Return the [X, Y] coordinate for the center point of the cell that contains the specified text.  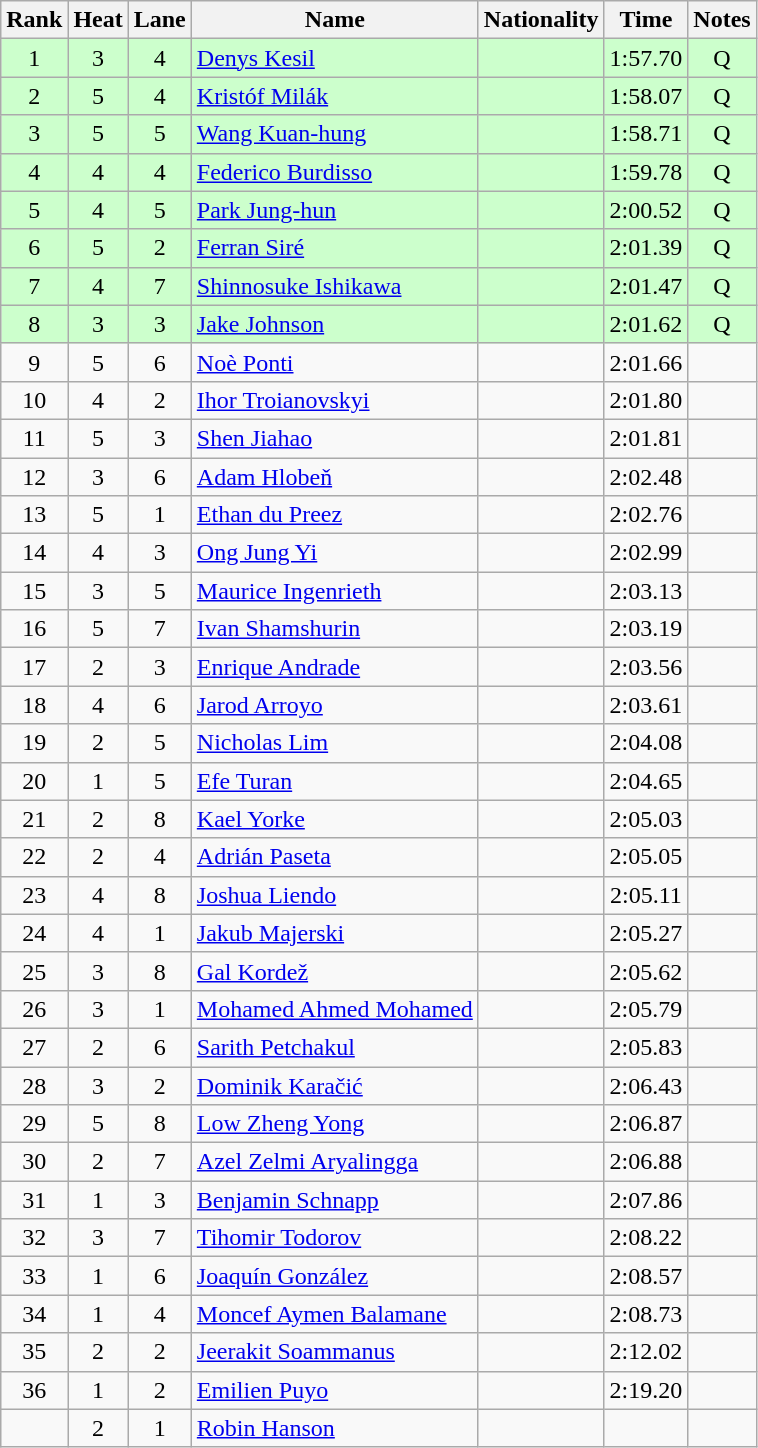
2:06.88 [646, 1162]
2:05.11 [646, 895]
Heat [98, 20]
2:04.08 [646, 743]
Noè Ponti [334, 362]
23 [34, 895]
Ong Jung Yi [334, 553]
14 [34, 553]
2:03.61 [646, 705]
Benjamin Schnapp [334, 1200]
2:05.62 [646, 971]
Denys Kesil [334, 58]
2:02.99 [646, 553]
2:01.39 [646, 248]
1:58.07 [646, 96]
12 [34, 477]
2:08.22 [646, 1238]
26 [34, 1009]
11 [34, 438]
2:02.48 [646, 477]
Jeerakit Soammanus [334, 1352]
Shinnosuke Ishikawa [334, 286]
35 [34, 1352]
Moncef Aymen Balamane [334, 1314]
29 [34, 1124]
Shen Jiahao [334, 438]
Joshua Liendo [334, 895]
Wang Kuan-hung [334, 134]
2:01.47 [646, 286]
20 [34, 781]
Park Jung-hun [334, 210]
2:04.65 [646, 781]
Nicholas Lim [334, 743]
1:57.70 [646, 58]
2:05.83 [646, 1047]
Adrián Paseta [334, 857]
22 [34, 857]
Azel Zelmi Aryalingga [334, 1162]
2:05.03 [646, 819]
Jakub Majerski [334, 933]
1:59.78 [646, 172]
Rank [34, 20]
Ethan du Preez [334, 515]
Lane [160, 20]
Low Zheng Yong [334, 1124]
Ihor Troianovskyi [334, 400]
31 [34, 1200]
9 [34, 362]
2:12.02 [646, 1352]
28 [34, 1085]
2:19.20 [646, 1390]
10 [34, 400]
2:05.05 [646, 857]
2:06.43 [646, 1085]
Federico Burdisso [334, 172]
34 [34, 1314]
16 [34, 629]
21 [34, 819]
19 [34, 743]
Emilien Puyo [334, 1390]
Nationality [541, 20]
2:06.87 [646, 1124]
Sarith Petchakul [334, 1047]
2:00.52 [646, 210]
Kael Yorke [334, 819]
2:03.56 [646, 667]
18 [34, 705]
Tihomir Todorov [334, 1238]
Ferran Siré [334, 248]
32 [34, 1238]
2:05.27 [646, 933]
36 [34, 1390]
1:58.71 [646, 134]
Efe Turan [334, 781]
2:01.62 [646, 324]
17 [34, 667]
2:01.66 [646, 362]
2:01.81 [646, 438]
Notes [722, 20]
Jarod Arroyo [334, 705]
Jake Johnson [334, 324]
Maurice Ingenrieth [334, 591]
13 [34, 515]
Joaquín González [334, 1276]
30 [34, 1162]
Adam Hlobeň [334, 477]
2:08.73 [646, 1314]
2:02.76 [646, 515]
Ivan Shamshurin [334, 629]
15 [34, 591]
2:03.13 [646, 591]
Robin Hanson [334, 1428]
2:03.19 [646, 629]
2:07.86 [646, 1200]
27 [34, 1047]
24 [34, 933]
Mohamed Ahmed Mohamed [334, 1009]
Kristóf Milák [334, 96]
25 [34, 971]
Time [646, 20]
2:01.80 [646, 400]
Name [334, 20]
Gal Kordež [334, 971]
Enrique Andrade [334, 667]
33 [34, 1276]
Dominik Karačić [334, 1085]
2:05.79 [646, 1009]
2:08.57 [646, 1276]
